Determine the [X, Y] coordinate at the center of the cell enclosing the given text.  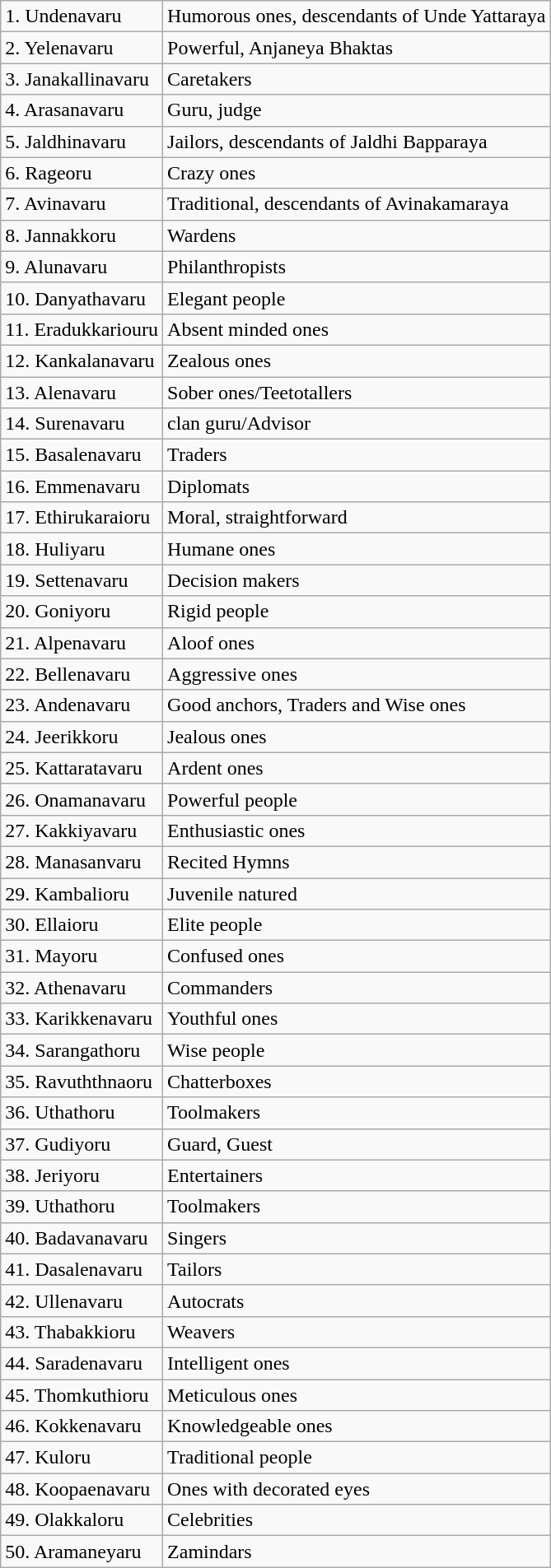
Celebrities [357, 1520]
Intelligent ones [357, 1363]
Humorous ones, descendants of Unde Yattaraya [357, 16]
28. Manasanvaru [82, 862]
Aloof ones [357, 643]
27. Kakkiyavaru [82, 831]
47. Kuloru [82, 1458]
50. Aramaneyaru [82, 1552]
Jailors, descendants of Jaldhi Bapparaya [357, 142]
Traditional people [357, 1458]
Meticulous ones [357, 1395]
9. Alunavaru [82, 267]
Tailors [357, 1269]
Elegant people [357, 298]
Ardent ones [357, 768]
clan guru/Advisor [357, 424]
Wardens [357, 235]
Entertainers [357, 1175]
Powerful people [357, 799]
Chatterboxes [357, 1082]
Traders [357, 455]
29. Kambalioru [82, 893]
34. Sarangathoru [82, 1050]
Recited Hymns [357, 862]
Weavers [357, 1332]
1. Undenavaru [82, 16]
Philanthropists [357, 267]
2. Yelenavaru [82, 48]
8. Jannakkoru [82, 235]
Powerful, Anjaneya Bhaktas [357, 48]
40. Badavanavaru [82, 1238]
Guru, judge [357, 110]
46. Kokkenavaru [82, 1426]
Commanders [357, 988]
Enthusiastic ones [357, 831]
38. Jeriyoru [82, 1175]
Wise people [357, 1050]
44. Saradenavaru [82, 1363]
30. Ellaioru [82, 925]
18. Huliyaru [82, 549]
25. Kattaratavaru [82, 768]
31. Mayoru [82, 956]
22. Bellenavaru [82, 674]
Good anchors, Traders and Wise ones [357, 705]
Moral, straightforward [357, 518]
Zealous ones [357, 361]
Diplomats [357, 486]
Elite people [357, 925]
24. Jeerikkoru [82, 737]
21. Alpenavaru [82, 643]
16. Emmenavaru [82, 486]
Singers [357, 1238]
17. Ethirukaraioru [82, 518]
4. Arasanavaru [82, 110]
Sober ones/Teetotallers [357, 393]
41. Dasalenavaru [82, 1269]
20. Goniyoru [82, 612]
Caretakers [357, 79]
Autocrats [357, 1300]
Zamindars [357, 1552]
49. Olakkaloru [82, 1520]
Confused ones [357, 956]
13. Alenavaru [82, 393]
5. Jaldhinavaru [82, 142]
Youthful ones [357, 1019]
36. Uthathoru [82, 1113]
Ones with decorated eyes [357, 1489]
Decision makers [357, 580]
37. Gudiyoru [82, 1144]
43. Thabakkioru [82, 1332]
Aggressive ones [357, 674]
Rigid people [357, 612]
42. Ullenavaru [82, 1300]
3. Janakallinavaru [82, 79]
19. Settenavaru [82, 580]
Juvenile natured [357, 893]
Jealous ones [357, 737]
48. Koopaenavaru [82, 1489]
14. Surenavaru [82, 424]
Absent minded ones [357, 329]
35. Ravuththnaoru [82, 1082]
Crazy ones [357, 173]
12. Kankalanavaru [82, 361]
39. Uthathoru [82, 1207]
15. Basalenavaru [82, 455]
Knowledgeable ones [357, 1426]
32. Athenavaru [82, 988]
45. Thomkuthioru [82, 1395]
7. Avinavaru [82, 204]
11. Eradukkariouru [82, 329]
33. Karikkenavaru [82, 1019]
23. Andenavaru [82, 705]
Humane ones [357, 549]
10. Danyathavaru [82, 298]
Guard, Guest [357, 1144]
26. Onamanavaru [82, 799]
6. Rageoru [82, 173]
Traditional, descendants of Avinakamaraya [357, 204]
